Find where the given text appears and provide that cell's center as (x, y) coordinate. 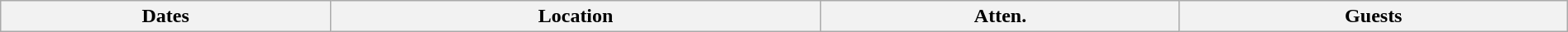
Dates (165, 16)
Location (576, 16)
Guests (1373, 16)
Atten. (1001, 16)
